Find where the given text appears and provide that cell's center as [X, Y] coordinate. 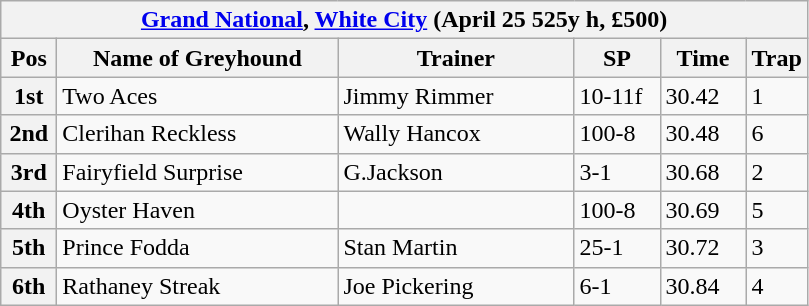
Prince Fodda [198, 248]
Joe Pickering [456, 286]
30.68 [703, 172]
4 [776, 286]
Grand National, White City (April 25 525y h, £500) [404, 20]
6th [29, 286]
30.48 [703, 134]
5 [776, 210]
Trap [776, 58]
1st [29, 96]
Clerihan Reckless [198, 134]
1 [776, 96]
Time [703, 58]
10-11f [617, 96]
30.42 [703, 96]
Fairyfield Surprise [198, 172]
6-1 [617, 286]
Two Aces [198, 96]
25-1 [617, 248]
30.69 [703, 210]
6 [776, 134]
Jimmy Rimmer [456, 96]
5th [29, 248]
30.72 [703, 248]
SP [617, 58]
Oyster Haven [198, 210]
Stan Martin [456, 248]
Rathaney Streak [198, 286]
Trainer [456, 58]
3-1 [617, 172]
30.84 [703, 286]
4th [29, 210]
2nd [29, 134]
3 [776, 248]
Name of Greyhound [198, 58]
Wally Hancox [456, 134]
Pos [29, 58]
G.Jackson [456, 172]
3rd [29, 172]
2 [776, 172]
